Scan for the cell matching the given text and deliver its (X, Y) coordinate at center. 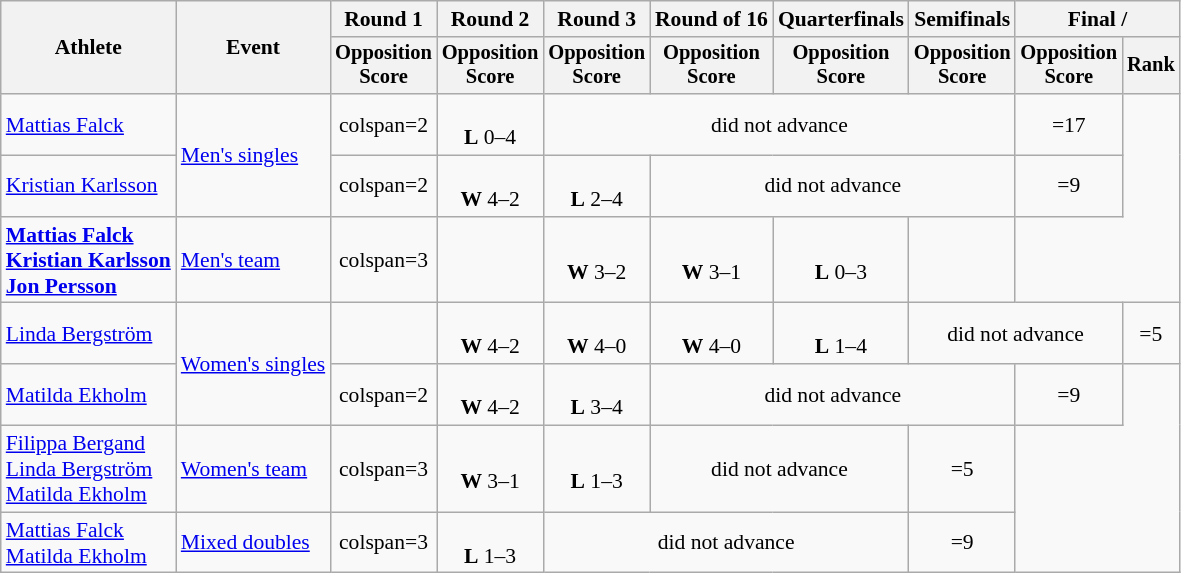
Mixed doubles (253, 542)
Final / (1097, 19)
Women's singles (253, 364)
Kristian Karlsson (88, 186)
L 0–4 (490, 124)
Athlete (88, 48)
Rank (1151, 66)
Quarterfinals (841, 19)
Mattias FalckMatilda Ekholm (88, 542)
Round 1 (384, 19)
L 2–4 (596, 186)
Event (253, 48)
L 3–4 (596, 394)
Round 3 (596, 19)
Men's team (253, 260)
Matilda Ekholm (88, 394)
Mattias FalckKristian KarlssonJon Persson (88, 260)
Linda Bergström (88, 334)
=17 (1068, 124)
Women's team (253, 470)
L 0–3 (841, 260)
Semifinals (962, 19)
Round of 16 (712, 19)
W 3–2 (596, 260)
Men's singles (253, 155)
L 1–4 (841, 334)
Mattias Falck (88, 124)
Round 2 (490, 19)
Filippa BergandLinda BergströmMatilda Ekholm (88, 470)
